Scan for the cell matching the given text and deliver its [X, Y] coordinate at center. 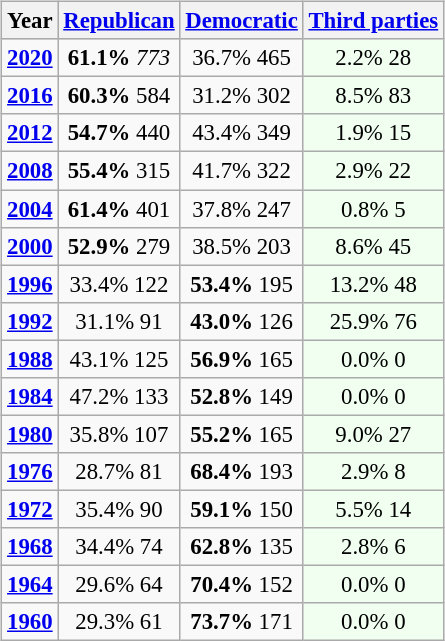
43.0% 126 [242, 321]
8.5% 83 [373, 96]
56.9% 165 [242, 359]
0.8% 5 [373, 209]
Third parties [373, 21]
36.7% 465 [242, 58]
2000 [30, 246]
2.2% 28 [373, 58]
31.2% 302 [242, 96]
33.4% 122 [119, 284]
60.3% 584 [119, 96]
1964 [30, 584]
5.5% 14 [373, 509]
53.4% 195 [242, 284]
54.7% 440 [119, 133]
2016 [30, 96]
1972 [30, 509]
47.2% 133 [119, 396]
1968 [30, 547]
52.9% 279 [119, 246]
2004 [30, 209]
38.5% 203 [242, 246]
2.8% 6 [373, 547]
8.6% 45 [373, 246]
2020 [30, 58]
28.7% 81 [119, 472]
2.9% 22 [373, 171]
43.4% 349 [242, 133]
73.7% 171 [242, 622]
1988 [30, 359]
61.4% 401 [119, 209]
68.4% 193 [242, 472]
25.9% 76 [373, 321]
41.7% 322 [242, 171]
Republican [119, 21]
1.9% 15 [373, 133]
35.8% 107 [119, 434]
13.2% 48 [373, 284]
9.0% 27 [373, 434]
2008 [30, 171]
1976 [30, 472]
34.4% 74 [119, 547]
1996 [30, 284]
37.8% 247 [242, 209]
70.4% 152 [242, 584]
1984 [30, 396]
1960 [30, 622]
1992 [30, 321]
2012 [30, 133]
31.1% 91 [119, 321]
29.6% 64 [119, 584]
Year [30, 21]
Democratic [242, 21]
59.1% 150 [242, 509]
55.4% 315 [119, 171]
62.8% 135 [242, 547]
2.9% 8 [373, 472]
52.8% 149 [242, 396]
55.2% 165 [242, 434]
43.1% 125 [119, 359]
29.3% 61 [119, 622]
35.4% 90 [119, 509]
61.1% 773 [119, 58]
1980 [30, 434]
